Extract the [X, Y] coordinate from the center of the cell holding the provided text.  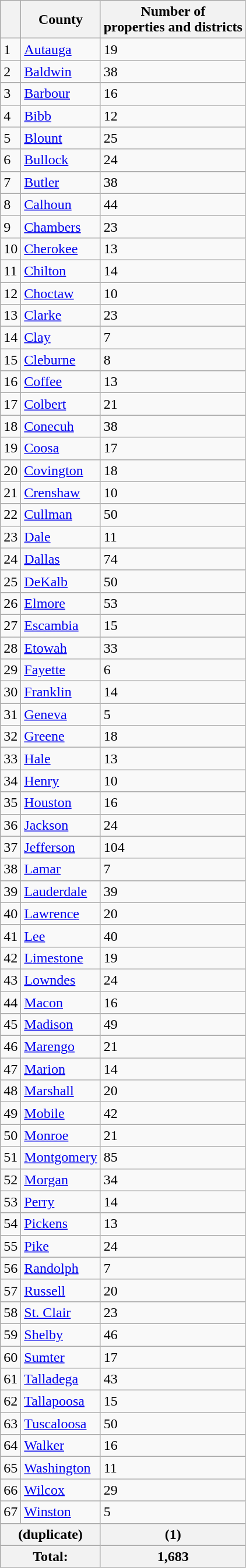
(duplicate) [50, 1534]
Conecuh [61, 426]
Dallas [61, 559]
Coffee [61, 382]
Covington [61, 470]
Autauga [61, 49]
65 [10, 1468]
66 [10, 1490]
County [61, 20]
Tallapoosa [61, 1401]
51 [10, 1158]
Marengo [61, 1047]
48 [10, 1091]
Franklin [61, 692]
45 [10, 1025]
Russell [61, 1290]
64 [10, 1446]
1,683 [173, 1556]
28 [10, 648]
3 [10, 94]
Washington [61, 1468]
Hale [61, 759]
Lawrence [61, 914]
63 [10, 1424]
60 [10, 1357]
Pickens [61, 1224]
9 [10, 226]
4 [10, 116]
Cherokee [61, 249]
Dale [61, 537]
Chilton [61, 271]
1 [10, 49]
Talladega [61, 1379]
Monroe [61, 1135]
Mobile [61, 1113]
(1) [173, 1534]
Walker [61, 1446]
32 [10, 737]
Barbour [61, 94]
Greene [61, 737]
Lauderdale [61, 891]
Perry [61, 1202]
Butler [61, 182]
30 [10, 692]
61 [10, 1379]
Colbert [61, 404]
22 [10, 515]
104 [173, 847]
Lamar [61, 869]
55 [10, 1246]
Cleburne [61, 360]
Randolph [61, 1268]
Madison [61, 1025]
St. Clair [61, 1312]
Lee [61, 936]
85 [173, 1158]
37 [10, 847]
Sumter [61, 1357]
Coosa [61, 448]
41 [10, 936]
Winston [61, 1512]
Choctaw [61, 293]
Crenshaw [61, 493]
Calhoun [61, 204]
Jackson [61, 825]
Geneva [61, 714]
Blount [61, 138]
Elmore [61, 603]
Wilcox [61, 1490]
DeKalb [61, 581]
27 [10, 625]
31 [10, 714]
Chambers [61, 226]
67 [10, 1512]
Morgan [61, 1180]
Escambia [61, 625]
Macon [61, 1002]
Baldwin [61, 72]
57 [10, 1290]
Montgomery [61, 1158]
Total: [50, 1556]
Limestone [61, 958]
52 [10, 1180]
2 [10, 72]
Lowndes [61, 980]
Clarke [61, 316]
58 [10, 1312]
Jefferson [61, 847]
62 [10, 1401]
Marion [61, 1069]
Tuscaloosa [61, 1424]
Bibb [61, 116]
Shelby [61, 1335]
Marshall [61, 1091]
35 [10, 803]
Clay [61, 338]
Pike [61, 1246]
59 [10, 1335]
56 [10, 1268]
Fayette [61, 670]
74 [173, 559]
36 [10, 825]
Houston [61, 803]
Number ofproperties and districts [173, 20]
47 [10, 1069]
54 [10, 1224]
Bullock [61, 160]
Etowah [61, 648]
Cullman [61, 515]
Henry [61, 781]
26 [10, 603]
